Capture the cell that displays the provided text and extract its [x, y] central coordinate. 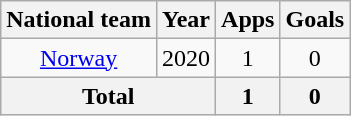
Apps [248, 20]
Year [186, 20]
National team [79, 20]
Total [108, 96]
Goals [315, 20]
Norway [79, 58]
2020 [186, 58]
